Pinpoint the cell where the given text exists, returning its [x, y] midpoint coordinate. 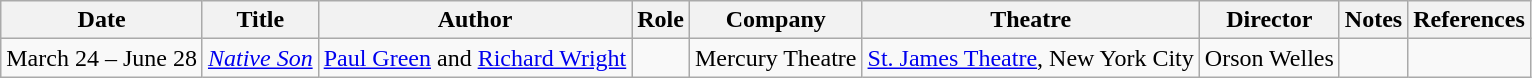
Mercury Theatre [776, 58]
References [1470, 20]
Company [776, 20]
Paul Green and Richard Wright [475, 58]
Native Son [260, 58]
Date [102, 20]
Role [661, 20]
March 24 – June 28 [102, 58]
Title [260, 20]
St. James Theatre, New York City [1030, 58]
Orson Welles [1269, 58]
Notes [1373, 20]
Author [475, 20]
Theatre [1030, 20]
Director [1269, 20]
